Return the (x, y) coordinate for the center point of the cell that contains the specified text.  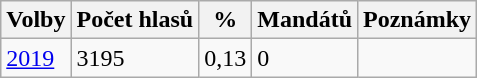
% (226, 20)
2019 (36, 58)
Počet hlasů (135, 20)
Mandátů (305, 20)
0 (305, 58)
3195 (135, 58)
Volby (36, 20)
0,13 (226, 58)
Poznámky (418, 20)
